From the cell containing the given text, extract its center point as (x, y) coordinate. 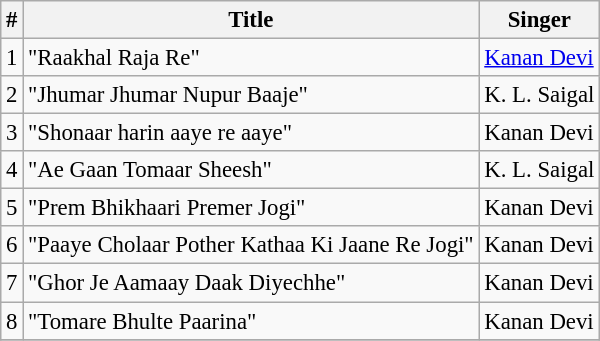
4 (12, 170)
7 (12, 283)
2 (12, 95)
8 (12, 321)
"Jhumar Jhumar Nupur Baaje" (251, 95)
"Ghor Je Aamaay Daak Diyechhe" (251, 283)
3 (12, 133)
"Ae Gaan Tomaar Sheesh" (251, 170)
# (12, 20)
1 (12, 58)
"Prem Bhikhaari Premer Jogi" (251, 208)
"Tomare Bhulte Paarina" (251, 321)
"Raakhal Raja Re" (251, 58)
Singer (540, 20)
"Shonaar harin aaye re aaye" (251, 133)
Title (251, 20)
5 (12, 208)
"Paaye Cholaar Pother Kathaa Ki Jaane Re Jogi" (251, 245)
6 (12, 245)
